Pinpoint the cell where the given text exists, returning its [x, y] midpoint coordinate. 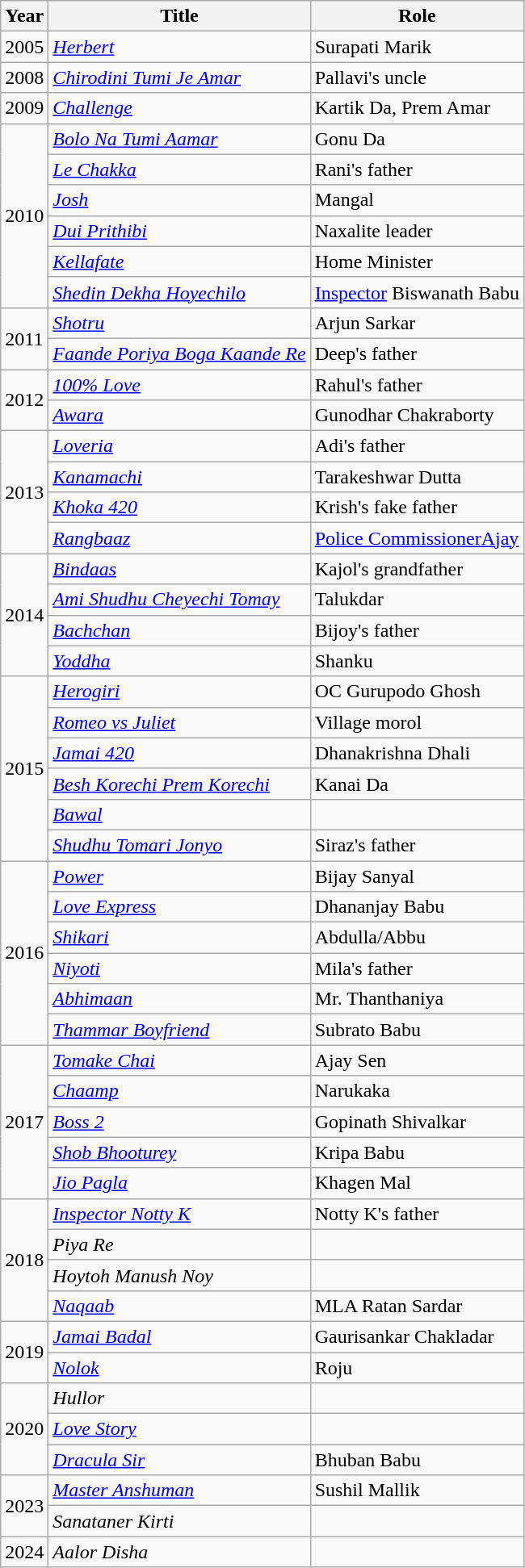
Kellafate [179, 261]
Home Minister [417, 261]
Tomake Chai [179, 1060]
Master Anshuman [179, 1491]
2013 [24, 492]
Kartik Da, Prem Amar [417, 108]
Adi's father [417, 446]
Bolo Na Tumi Aamar [179, 139]
Hullor [179, 1399]
Shanku [417, 661]
2023 [24, 1506]
Sanataner Kirti [179, 1521]
Thammar Boyfriend [179, 1030]
Gaurisankar Chakladar [417, 1336]
2018 [24, 1260]
Romeo vs Juliet [179, 722]
Rahul's father [417, 385]
Bhuban Babu [417, 1460]
2014 [24, 615]
Bijay Sanyal [417, 876]
Mangal [417, 200]
Jio Pagla [179, 1183]
Year [24, 16]
Ami Shudhu Cheyechi Tomay [179, 600]
2011 [24, 338]
Naqaab [179, 1306]
Hoytoh Manush Noy [179, 1275]
Kanamachi [179, 477]
Rangbaaz [179, 538]
2024 [24, 1552]
Abhimaan [179, 999]
Krish's fake father [417, 508]
Aalor Disha [179, 1552]
Jamai Badal [179, 1336]
Gunodhar Chakraborty [417, 416]
Roju [417, 1368]
Bawal [179, 814]
Dracula Sir [179, 1460]
Boss 2 [179, 1122]
Gopinath Shivalkar [417, 1122]
Tarakeshwar Dutta [417, 477]
Dui Prithibi [179, 231]
Faande Poriya Boga Kaande Re [179, 353]
Shotru [179, 323]
Talukdar [417, 600]
MLA Ratan Sardar [417, 1306]
Notty K's father [417, 1214]
Kripa Babu [417, 1152]
Pallavi's uncle [417, 77]
Subrato Babu [417, 1030]
2016 [24, 952]
Khagen Mal [417, 1183]
Kanai Da [417, 784]
Sushil Mallik [417, 1491]
2020 [24, 1429]
Challenge [179, 108]
Shob Bhooturey [179, 1152]
Shudhu Tomari Jonyo [179, 845]
Nolok [179, 1368]
Shikari [179, 938]
Abdulla/Abbu [417, 938]
Role [417, 16]
2017 [24, 1122]
Jamai 420 [179, 753]
2012 [24, 400]
Herbert [179, 47]
2019 [24, 1352]
Title [179, 16]
Besh Korechi Prem Korechi [179, 784]
Inspector Biswanath Babu [417, 292]
Inspector Notty K [179, 1214]
Mila's father [417, 968]
Power [179, 876]
Naxalite leader [417, 231]
Surapati Marik [417, 47]
Love Story [179, 1429]
Herogiri [179, 692]
Bindaas [179, 569]
100% Love [179, 385]
Josh [179, 200]
Ajay Sen [417, 1060]
Niyoti [179, 968]
OC Gurupodo Ghosh [417, 692]
Yoddha [179, 661]
Bachchan [179, 630]
Bijoy's father [417, 630]
2015 [24, 768]
Siraz's father [417, 845]
Police CommissionerAjay [417, 538]
Chaamp [179, 1091]
Loveria [179, 446]
Deep's father [417, 353]
Dhananjay Babu [417, 907]
Love Express [179, 907]
Khoka 420 [179, 508]
2010 [24, 215]
Kajol's grandfather [417, 569]
Le Chakka [179, 169]
Gonu Da [417, 139]
Rani's father [417, 169]
Arjun Sarkar [417, 323]
Mr. Thanthaniya [417, 999]
Village morol [417, 722]
Narukaka [417, 1091]
Chirodini Tumi Je Amar [179, 77]
2008 [24, 77]
Dhanakrishna Dhali [417, 753]
2009 [24, 108]
Piya Re [179, 1244]
Shedin Dekha Hoyechilo [179, 292]
2005 [24, 47]
Awara [179, 416]
